Extract the (x, y) coordinate from the center of the cell holding the provided text.  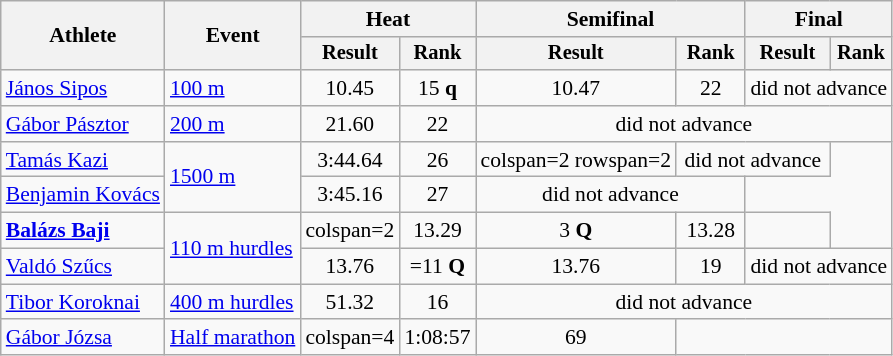
Balázs Baji (83, 231)
Event (232, 36)
Tibor Koroknai (83, 302)
100 m (232, 88)
19 (710, 267)
15 q (437, 88)
Tamás Kazi (83, 160)
27 (437, 195)
Gábor Józsa (83, 338)
1:08:57 (437, 338)
3:45.16 (350, 195)
colspan=4 (350, 338)
13.29 (437, 231)
Valdó Szűcs (83, 267)
21.60 (350, 124)
16 (437, 302)
400 m hurdles (232, 302)
Final (818, 19)
Half marathon (232, 338)
26 (437, 160)
3 Q (576, 231)
13.28 (710, 231)
Benjamin Kovács (83, 195)
3:44.64 (350, 160)
Gábor Pásztor (83, 124)
1500 m (232, 178)
Semifinal (611, 19)
69 (576, 338)
200 m (232, 124)
10.45 (350, 88)
10.47 (576, 88)
János Sipos (83, 88)
110 m hurdles (232, 248)
51.32 (350, 302)
=11 Q (437, 267)
colspan=2 rowspan=2 (576, 160)
Heat (388, 19)
Athlete (83, 36)
colspan=2 (350, 231)
